Identify which cell holds the provided text, then report its (x, y) central coordinate. 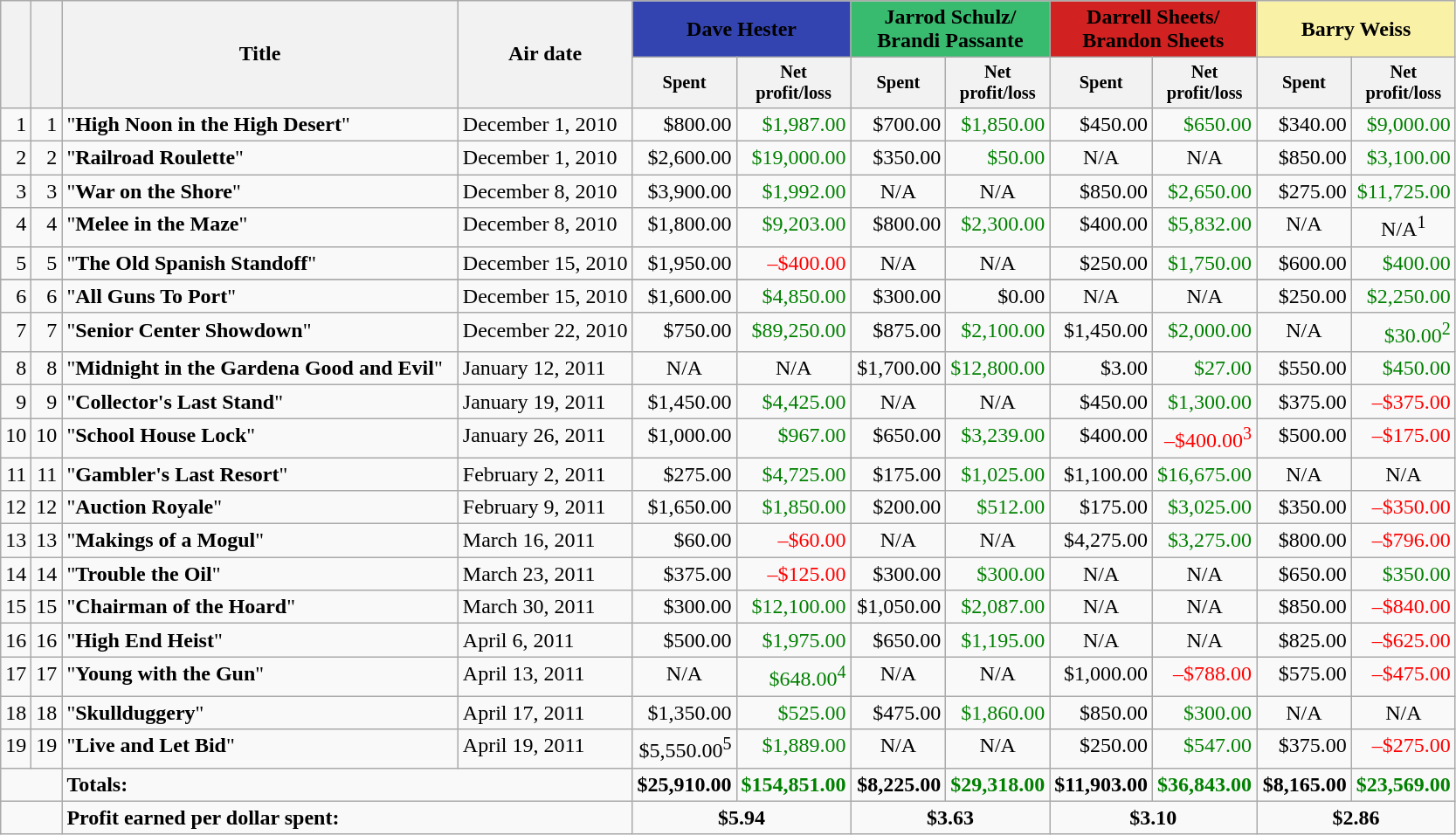
$16,675.00 (1205, 474)
$154,851.00 (793, 784)
–$788.00 (1205, 676)
$60.00 (685, 541)
April 19, 2011 (545, 749)
–$400.00 (793, 263)
"Senior Center Showdown" (260, 332)
$29,318.00 (997, 784)
January 12, 2011 (545, 369)
$525.00 (793, 712)
$1,950.00 (685, 263)
$9,000.00 (1403, 124)
"Railroad Roulette" (260, 158)
Dave Hester (742, 30)
"School House Lock" (260, 438)
$512.00 (997, 507)
$25,910.00 (685, 784)
$11,903.00 (1101, 784)
$1,987.00 (793, 124)
$475.00 (898, 712)
$3.10 (1153, 818)
$4,850.00 (793, 296)
–$796.00 (1403, 541)
$1,650.00 (685, 507)
$750.00 (685, 332)
Air date (545, 54)
–$840.00 (1403, 607)
$0.00 (997, 296)
–$125.00 (793, 574)
$50.00 (997, 158)
$4,275.00 (1101, 541)
$1,100.00 (1101, 474)
$23,569.00 (1403, 784)
$3,239.00 (997, 438)
$2,100.00 (997, 332)
$1,975.00 (793, 640)
$2.86 (1356, 818)
$12,800.00 (997, 369)
"Live and Let Bid" (260, 749)
Darrell Sheets/Brandon Sheets (1153, 30)
$2,000.00 (1205, 332)
$4,725.00 (793, 474)
December 22, 2010 (545, 332)
$89,250.00 (793, 332)
$1,700.00 (898, 369)
$27.00 (1205, 369)
Totals: (348, 784)
$36,843.00 (1205, 784)
Title (260, 54)
"High Noon in the High Desert" (260, 124)
"Trouble the Oil" (260, 574)
$1,050.00 (898, 607)
February 2, 2011 (545, 474)
$12,100.00 (793, 607)
$5.94 (742, 818)
$1,300.00 (1205, 402)
$2,600.00 (685, 158)
$30.002 (1403, 332)
$5,550.005 (685, 749)
$1,195.00 (997, 640)
–$60.00 (793, 541)
$340.00 (1305, 124)
–$400.003 (1205, 438)
–$275.00 (1403, 749)
March 30, 2011 (545, 607)
"All Guns To Port" (260, 296)
$3.00 (1101, 369)
$648.004 (793, 676)
Jarrod Schulz/Brandi Passante (950, 30)
$200.00 (898, 507)
$2,250.00 (1403, 296)
–$350.00 (1403, 507)
$3,900.00 (685, 191)
$5,832.00 (1205, 227)
"Skullduggery" (260, 712)
$8,165.00 (1305, 784)
"The Old Spanish Standoff" (260, 263)
$4,425.00 (793, 402)
$700.00 (898, 124)
$19,000.00 (793, 158)
–$375.00 (1403, 402)
$967.00 (793, 438)
$1,800.00 (685, 227)
$1,350.00 (685, 712)
$11,725.00 (1403, 191)
"War on the Shore" (260, 191)
"Chairman of the Hoard" (260, 607)
–$625.00 (1403, 640)
$1,889.00 (793, 749)
$3.63 (950, 818)
"Auction Royale" (260, 507)
"High End Heist" (260, 640)
$547.00 (1205, 749)
$2,300.00 (997, 227)
"Gambler's Last Resort" (260, 474)
February 9, 2011 (545, 507)
January 26, 2011 (545, 438)
"Midnight in the Gardena Good and Evil" (260, 369)
$550.00 (1305, 369)
March 23, 2011 (545, 574)
"Young with the Gun" (260, 676)
Profit earned per dollar spent: (348, 818)
$9,203.00 (793, 227)
–$475.00 (1403, 676)
$8,225.00 (898, 784)
$2,650.00 (1205, 191)
$3,025.00 (1205, 507)
April 6, 2011 (545, 640)
$2,087.00 (997, 607)
N/A1 (1403, 227)
Barry Weiss (1356, 30)
"Melee in the Maze" (260, 227)
$3,275.00 (1205, 541)
$1,025.00 (997, 474)
$825.00 (1305, 640)
$1,750.00 (1205, 263)
"Collector's Last Stand" (260, 402)
$1,992.00 (793, 191)
April 13, 2011 (545, 676)
$1,860.00 (997, 712)
–$175.00 (1403, 438)
March 16, 2011 (545, 541)
April 17, 2011 (545, 712)
$575.00 (1305, 676)
$1,600.00 (685, 296)
January 19, 2011 (545, 402)
$875.00 (898, 332)
$600.00 (1305, 263)
"Makings of a Mogul" (260, 541)
$3,100.00 (1403, 158)
